Search for the cell housing the specified text and yield its (X, Y) center coordinate. 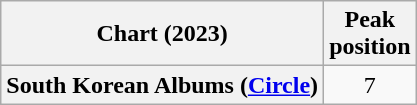
Chart (2023) (162, 34)
South Korean Albums (Circle) (162, 85)
Peakposition (370, 34)
7 (370, 85)
